Detect which cell encompasses the target text, then output its (X, Y) center coordinate. 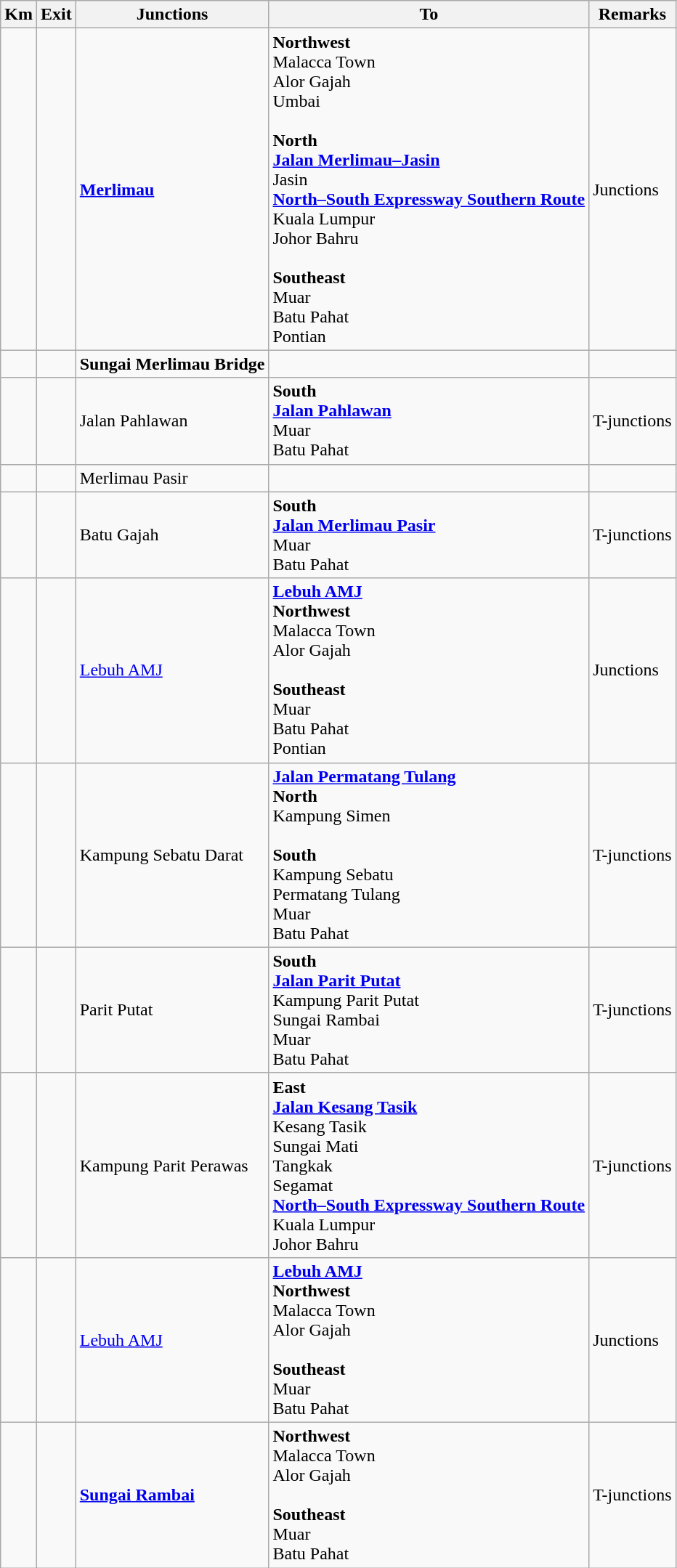
Jalan Pahlawan (172, 421)
South Jalan Merlimau Pasir Muar Batu Pahat (429, 535)
Kampung Parit Perawas (172, 1165)
Lebuh AMJNorthwest Malacca Town Alor GajahSoutheast Muar Batu Pahat (429, 1339)
To (429, 15)
Km (19, 15)
South Jalan Parit PutatKampung Parit PutatSungai Rambai Muar Batu Pahat (429, 1010)
Jalan Permatang TulangNorthKampung SimenSouthKampung SebatuPermatang Tulang Muar Batu Pahat (429, 855)
Merlimau (172, 189)
Lebuh AMJNorthwest Malacca Town Alor GajahSoutheast Muar Batu Pahat Pontian (429, 670)
Sungai Rambai (172, 1495)
Exit (56, 15)
Northwest Malacca Town Alor GajahSoutheast Muar Batu Pahat (429, 1495)
Remarks (633, 15)
Batu Gajah (172, 535)
South Jalan Pahlawan Muar Batu Pahat (429, 421)
Parit Putat (172, 1010)
Kampung Sebatu Darat (172, 855)
Sungai Merlimau Bridge (172, 364)
East Jalan Kesang TasikKesang TasikSungai Mati Tangkak Segamat North–South Expressway Southern RouteKuala LumpurJohor Bahru (429, 1165)
Merlimau Pasir (172, 478)
